From the cell containing the given text, extract its center point as (X, Y) coordinate. 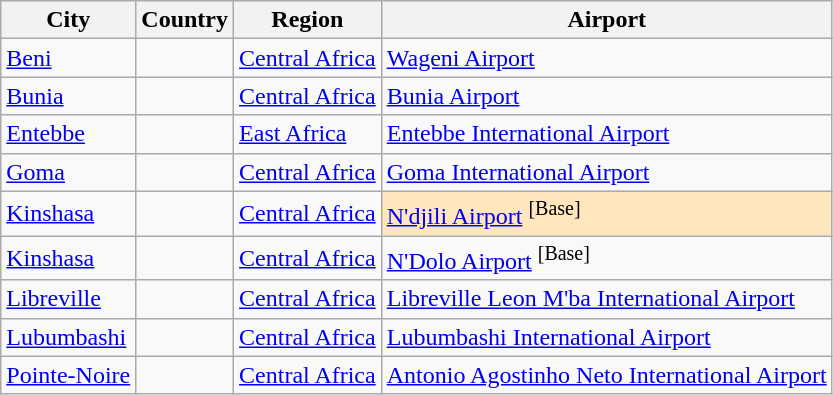
Goma (68, 172)
Libreville (68, 299)
Bunia (68, 96)
Entebbe International Airport (606, 134)
Region (308, 20)
Bunia Airport (606, 96)
City (68, 20)
Lubumbashi (68, 337)
Pointe-Noire (68, 375)
Libreville Leon M'ba International Airport (606, 299)
Lubumbashi International Airport (606, 337)
Country (185, 20)
East Africa (308, 134)
Entebbe (68, 134)
Antonio Agostinho Neto International Airport (606, 375)
Airport (606, 20)
Wageni Airport (606, 58)
Beni (68, 58)
N'Dolo Airport [Base] (606, 258)
N'djili Airport [Base] (606, 214)
Goma International Airport (606, 172)
